Provide the [X, Y] coordinate of the cell's center where the given text is located.  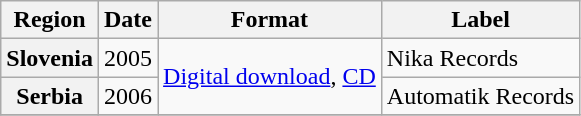
Label [480, 20]
Format [270, 20]
Date [128, 20]
Nika Records [480, 58]
Slovenia [50, 58]
2005 [128, 58]
Digital download, CD [270, 77]
2006 [128, 96]
Automatik Records [480, 96]
Region [50, 20]
Serbia [50, 96]
